Provide the [x, y] coordinate of the cell's center where the given text is located.  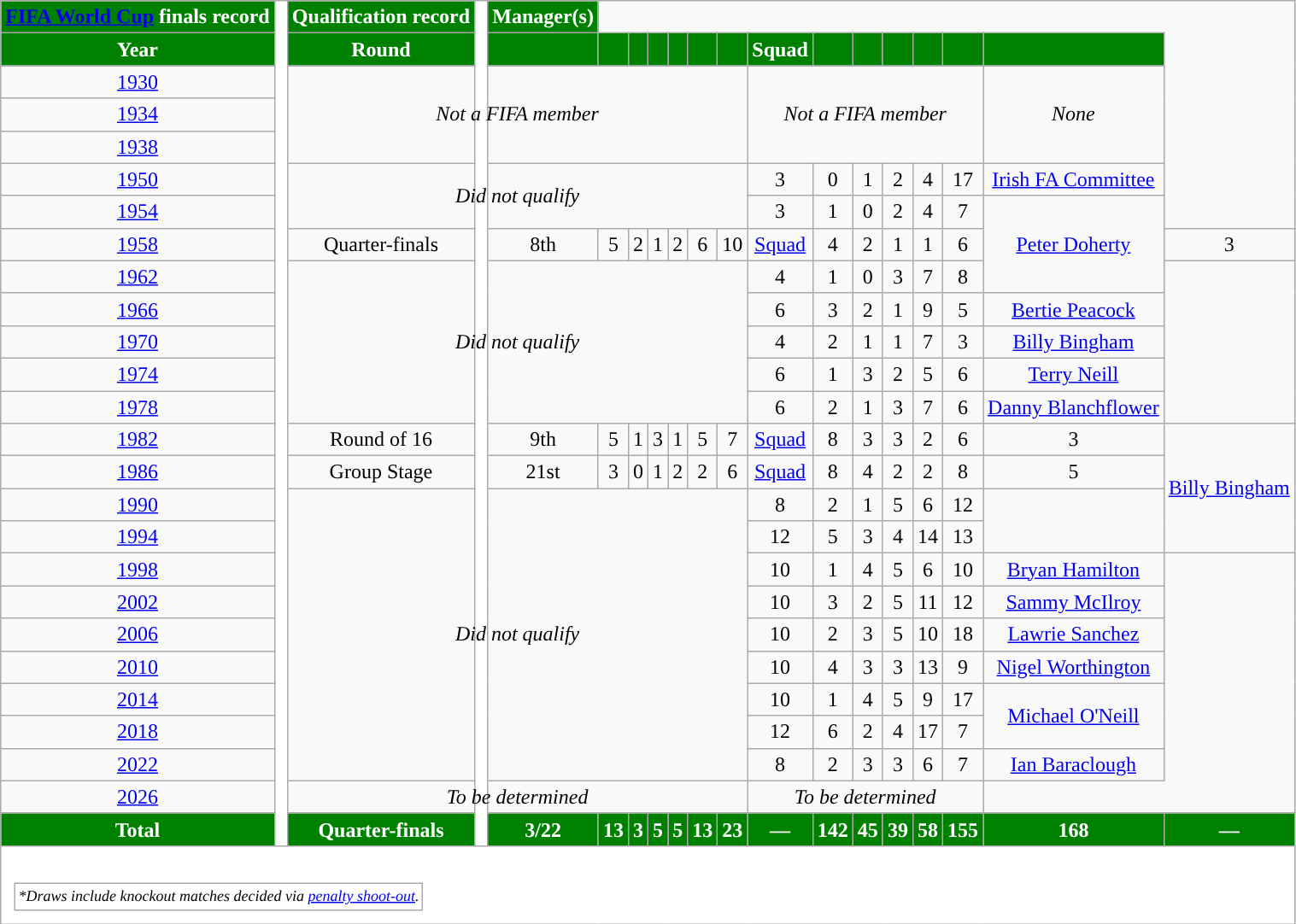
18 [964, 635]
8th [543, 244]
Lawrie Sanchez [1074, 635]
1998 [138, 570]
Terry Neill [1074, 374]
Year [138, 50]
2026 [138, 797]
1938 [138, 147]
2018 [138, 732]
1978 [138, 407]
1974 [138, 374]
Sammy McIlroy [1074, 602]
None [1074, 114]
Group Stage [381, 472]
3/22 [543, 829]
1986 [138, 472]
1990 [138, 505]
Total [138, 829]
1954 [138, 212]
23 [733, 829]
Round of 16 [381, 440]
9th [543, 440]
2002 [138, 602]
Danny Blanchflower [1074, 407]
142 [832, 829]
2014 [138, 699]
Bryan Hamilton [1074, 570]
1966 [138, 309]
Michael O'Neill [1074, 716]
Manager(s) [543, 17]
FIFA World Cup finals record [138, 17]
2010 [138, 667]
Qualification record [381, 17]
1934 [138, 114]
45 [868, 829]
Peter Doherty [1074, 244]
Ian Baraclough [1074, 764]
2022 [138, 764]
2006 [138, 635]
39 [897, 829]
Bertie Peacock [1074, 309]
14 [928, 537]
1994 [138, 537]
21st [543, 472]
1950 [138, 179]
1970 [138, 342]
58 [928, 829]
Round [381, 50]
155 [964, 829]
Irish FA Committee [1074, 179]
11 [928, 602]
Nigel Worthington [1074, 667]
1962 [138, 277]
168 [1074, 829]
1982 [138, 440]
1958 [138, 244]
1930 [138, 82]
